Locate the cell with the specified text and output its (x, y) center coordinate. 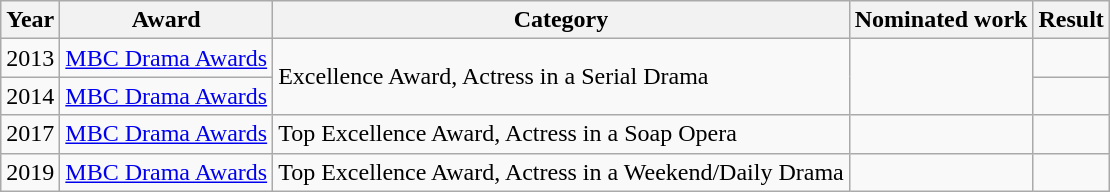
Result (1071, 20)
2019 (30, 172)
Nominated work (941, 20)
2013 (30, 58)
Top Excellence Award, Actress in a Soap Opera (562, 134)
2014 (30, 96)
Category (562, 20)
Top Excellence Award, Actress in a Weekend/Daily Drama (562, 172)
2017 (30, 134)
Year (30, 20)
Excellence Award, Actress in a Serial Drama (562, 77)
Award (166, 20)
